From the cell containing the given text, extract its center point as (x, y) coordinate. 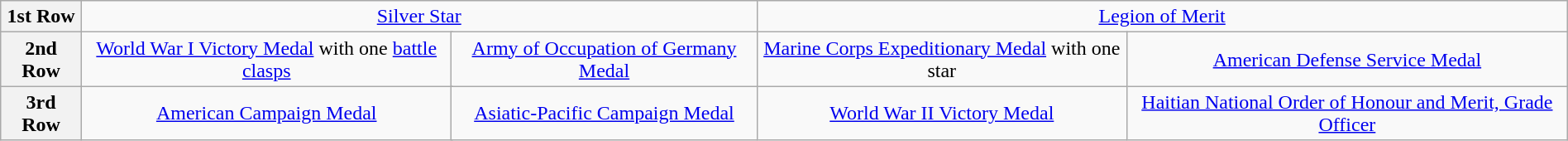
World War II Victory Medal (941, 113)
Asiatic-Pacific Campaign Medal (604, 113)
Army of Occupation of Germany Medal (604, 60)
American Defense Service Medal (1348, 60)
American Campaign Medal (266, 113)
Silver Star (418, 17)
Haitian National Order of Honour and Merit, Grade Officer (1348, 113)
World War I Victory Medal with one battle clasps (266, 60)
Marine Corps Expeditionary Medal with one star (941, 60)
3rd Row (41, 113)
2nd Row (41, 60)
Legion of Merit (1162, 17)
1st Row (41, 17)
